Capture the cell that displays the provided text and extract its [x, y] central coordinate. 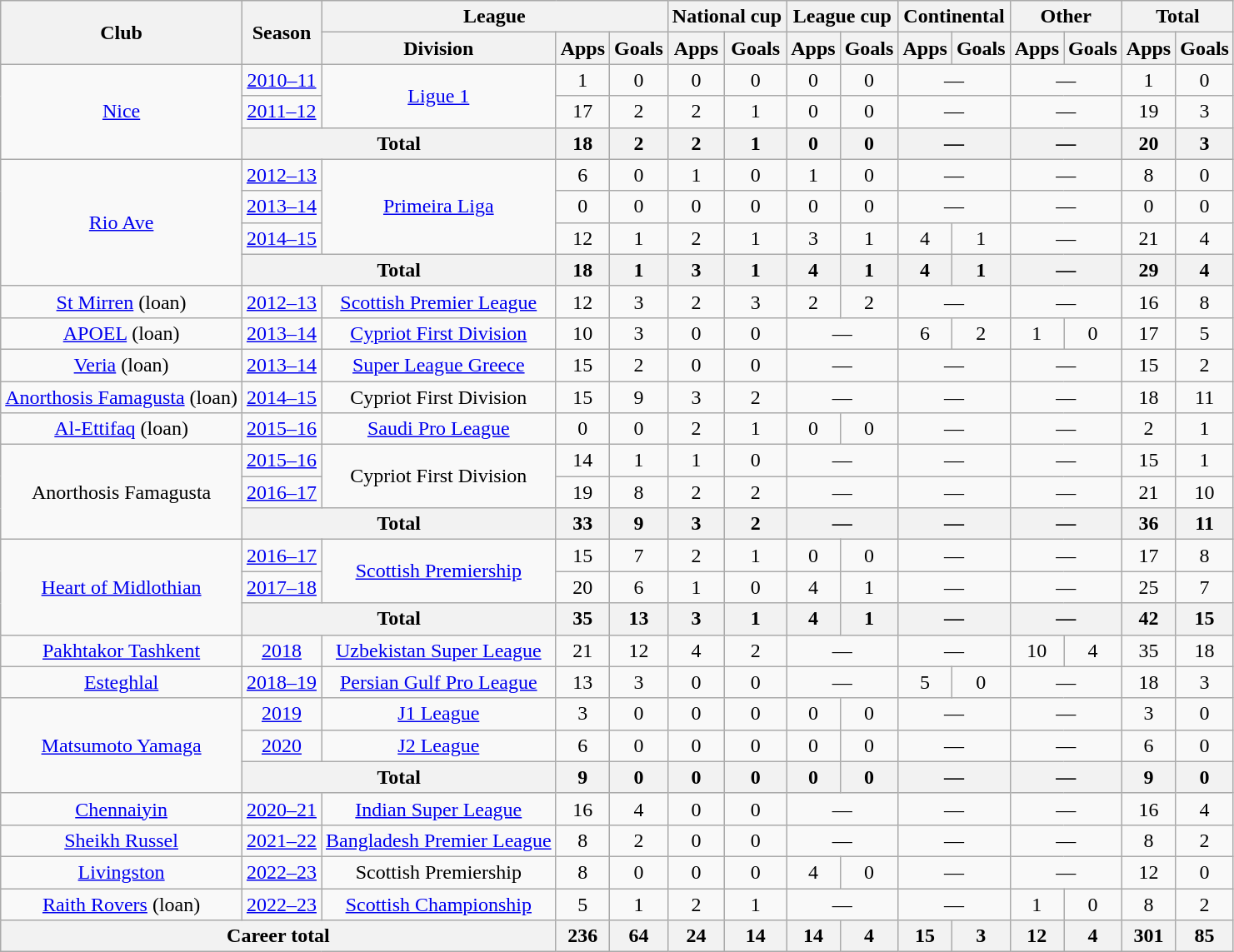
Bangladesh Premier League [439, 840]
Veria (loan) [122, 365]
2010–11 [282, 80]
Uzbekistan Super League [439, 650]
2020 [282, 745]
Heart of Midlothian [122, 587]
League [495, 17]
Super League Greece [439, 365]
League cup [842, 17]
236 [582, 936]
2011–12 [282, 112]
J1 League [439, 714]
2020–21 [282, 809]
St Mirren (loan) [122, 302]
Chennaiyin [122, 809]
2017–18 [282, 587]
Raith Rovers (loan) [122, 904]
J2 League [439, 745]
Scottish Premier League [439, 302]
Anorthosis Famagusta (loan) [122, 397]
Saudi Pro League [439, 429]
33 [582, 524]
Matsumoto Yamaga [122, 745]
Al-Ettifaq (loan) [122, 429]
29 [1148, 270]
36 [1148, 524]
301 [1148, 936]
Other [1066, 17]
Nice [122, 112]
Primeira Liga [439, 207]
Ligue 1 [439, 96]
Club [122, 32]
24 [696, 936]
Pakhtakor Tashkent [122, 650]
Indian Super League [439, 809]
Livingston [122, 872]
National cup [727, 17]
2021–22 [282, 840]
85 [1205, 936]
Season [282, 32]
Continental [954, 17]
Rio Ave [122, 222]
64 [639, 936]
Anorthosis Famagusta [122, 492]
Career total [278, 936]
Esteghlal [122, 682]
2018 [282, 650]
2018–19 [282, 682]
2019 [282, 714]
42 [1148, 619]
Persian Gulf Pro League [439, 682]
Scottish Championship [439, 904]
25 [1148, 587]
Division [439, 48]
APOEL (loan) [122, 333]
Sheikh Russel [122, 840]
